Capture the cell that displays the provided text and extract its [x, y] central coordinate. 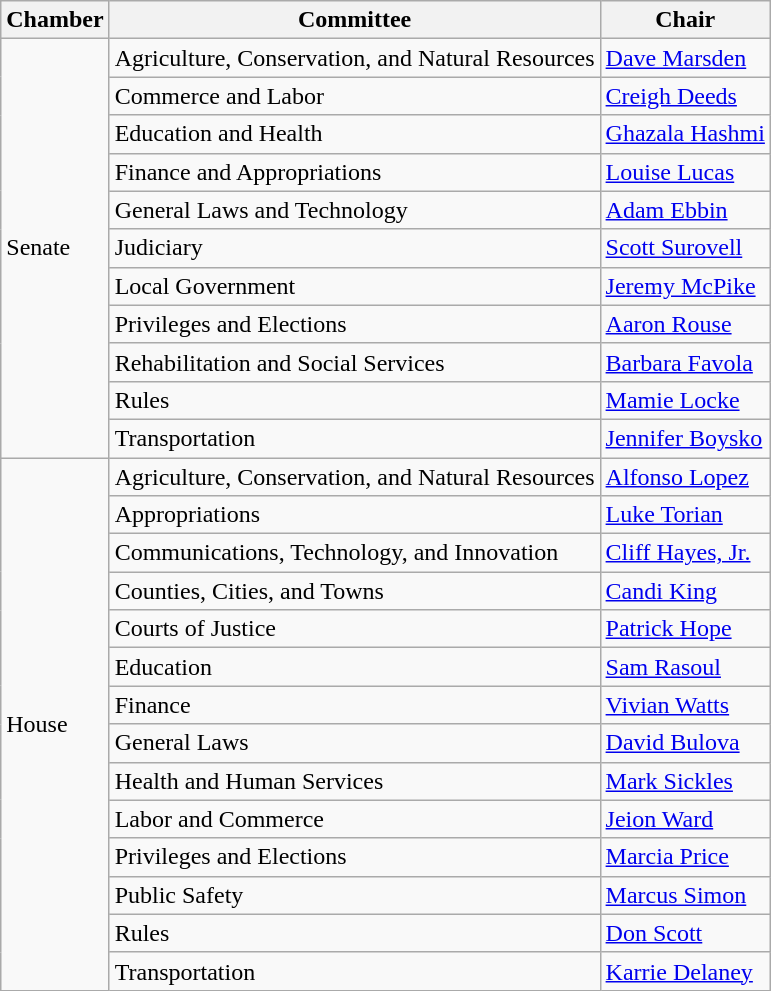
Cliff Hayes, Jr. [685, 553]
Dave Marsden [685, 58]
Creigh Deeds [685, 96]
Committee [354, 20]
Scott Surovell [685, 248]
Appropriations [354, 515]
Communications, Technology, and Innovation [354, 553]
Patrick Hope [685, 629]
Karrie Delaney [685, 971]
Adam Ebbin [685, 210]
Health and Human Services [354, 781]
Marcia Price [685, 857]
Education and Health [354, 134]
General Laws [354, 743]
Alfonso Lopez [685, 477]
Candi King [685, 591]
Aaron Rouse [685, 324]
Marcus Simon [685, 895]
Chamber [55, 20]
Finance and Appropriations [354, 172]
Ghazala Hashmi [685, 134]
Mamie Locke [685, 400]
Sam Rasoul [685, 667]
Jeremy McPike [685, 286]
Counties, Cities, and Towns [354, 591]
Luke Torian [685, 515]
Barbara Favola [685, 362]
Finance [354, 705]
House [55, 724]
Labor and Commerce [354, 819]
Judiciary [354, 248]
Commerce and Labor [354, 96]
Vivian Watts [685, 705]
Senate [55, 248]
Jennifer Boysko [685, 438]
Rehabilitation and Social Services [354, 362]
Don Scott [685, 933]
Louise Lucas [685, 172]
David Bulova [685, 743]
Education [354, 667]
Local Government [354, 286]
General Laws and Technology [354, 210]
Jeion Ward [685, 819]
Courts of Justice [354, 629]
Mark Sickles [685, 781]
Chair [685, 20]
Public Safety [354, 895]
